Find where the given text appears and provide that cell's center as [X, Y] coordinate. 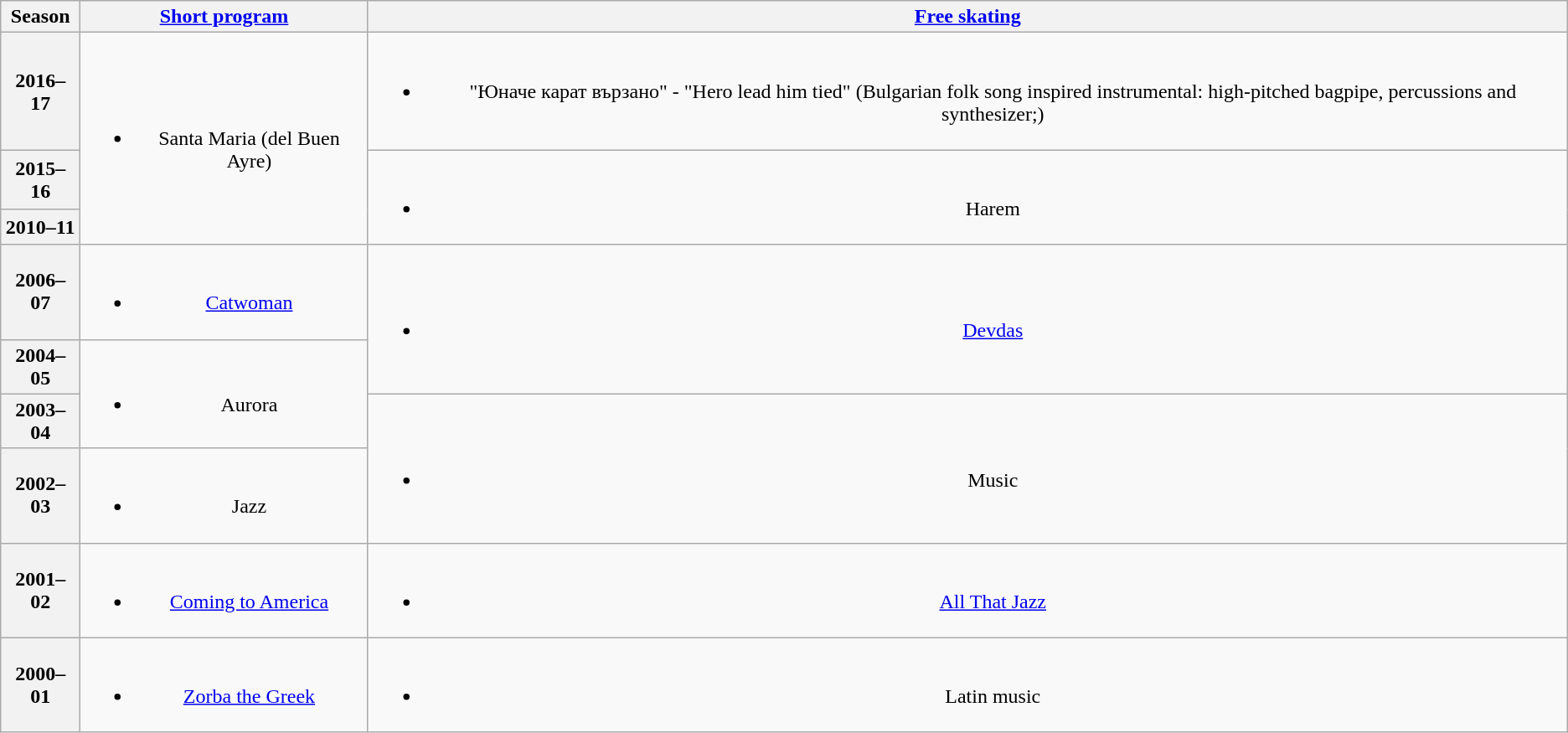
2000–01 [40, 685]
Catwoman [224, 292]
2002–03 [40, 496]
Music [967, 468]
2010–11 [40, 227]
Santa Maria (del Buen Ayre) [224, 139]
Harem [967, 198]
2004–05 [40, 367]
Free skating [967, 17]
Latin music [967, 685]
2003–04 [40, 421]
2015–16 [40, 179]
All That Jazz [967, 590]
2006–07 [40, 292]
Short program [224, 17]
2016–17 [40, 91]
"Юначе карат вързано" - "Hero lead him tied" (Bulgarian folk song inspired instrumental: high-pitched bagpipe, percussions and synthesizer;) [967, 91]
2001–02 [40, 590]
Zorba the Greek [224, 685]
Devdas [967, 319]
Aurora [224, 394]
Season [40, 17]
Jazz [224, 496]
Coming to America [224, 590]
